Output the (X, Y) coordinate of the center of the cell containing the given text.  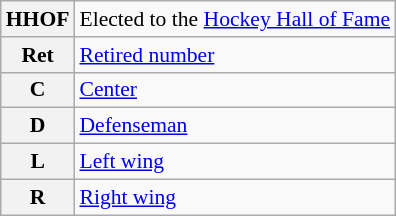
Ret (38, 55)
C (38, 90)
HHOF (38, 19)
Retired number (234, 55)
Elected to the Hockey Hall of Fame (234, 19)
Center (234, 90)
L (38, 162)
Right wing (234, 197)
D (38, 126)
R (38, 197)
Defenseman (234, 126)
Left wing (234, 162)
